Return (X, Y) of the center of cell containing provided text 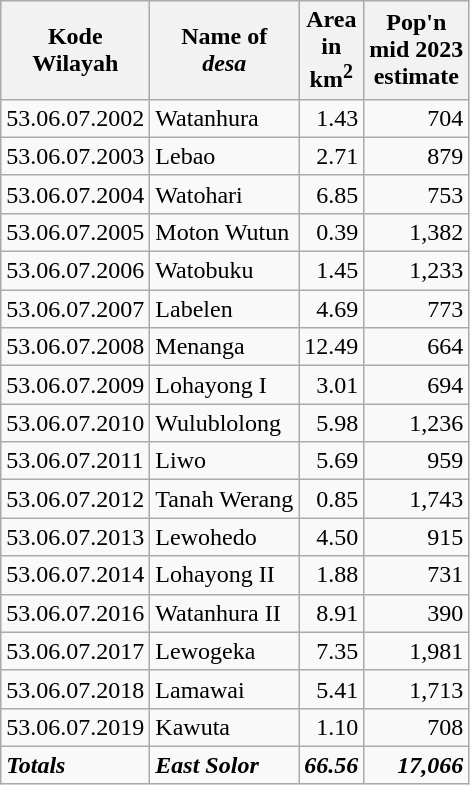
915 (416, 537)
Kode Wilayah (76, 50)
3.01 (332, 385)
Tanah Werang (224, 499)
Watanhura (224, 118)
Pop'nmid 2023estimate (416, 50)
773 (416, 309)
53.06.07.2003 (76, 156)
959 (416, 461)
1.45 (332, 271)
Area in km2 (332, 50)
53.06.07.2016 (76, 613)
879 (416, 156)
Lewohedo (224, 537)
704 (416, 118)
53.06.07.2010 (76, 423)
53.06.07.2012 (76, 499)
12.49 (332, 347)
1.10 (332, 727)
East Solor (224, 765)
4.69 (332, 309)
5.98 (332, 423)
Liwo (224, 461)
Lebao (224, 156)
53.06.07.2017 (76, 651)
53.06.07.2011 (76, 461)
Totals (76, 765)
53.06.07.2013 (76, 537)
0.39 (332, 232)
7.35 (332, 651)
664 (416, 347)
0.85 (332, 499)
731 (416, 575)
5.69 (332, 461)
Labelen (224, 309)
53.06.07.2007 (76, 309)
390 (416, 613)
Lamawai (224, 689)
Lewogeka (224, 651)
1,713 (416, 689)
53.06.07.2002 (76, 118)
Kawuta (224, 727)
53.06.07.2009 (76, 385)
Watobuku (224, 271)
53.06.07.2018 (76, 689)
53.06.07.2008 (76, 347)
694 (416, 385)
53.06.07.2014 (76, 575)
1,236 (416, 423)
4.50 (332, 537)
Lohayong II (224, 575)
Wulublolong (224, 423)
Watohari (224, 194)
753 (416, 194)
1,743 (416, 499)
1,233 (416, 271)
Watanhura II (224, 613)
8.91 (332, 613)
1,382 (416, 232)
53.06.07.2006 (76, 271)
5.41 (332, 689)
Lohayong I (224, 385)
1.43 (332, 118)
Moton Wutun (224, 232)
Menanga (224, 347)
17,066 (416, 765)
1,981 (416, 651)
Name of desa (224, 50)
2.71 (332, 156)
708 (416, 727)
53.06.07.2005 (76, 232)
53.06.07.2004 (76, 194)
53.06.07.2019 (76, 727)
66.56 (332, 765)
1.88 (332, 575)
6.85 (332, 194)
